For the text-containing cell, return its midpoint in [x, y] coordinate format. 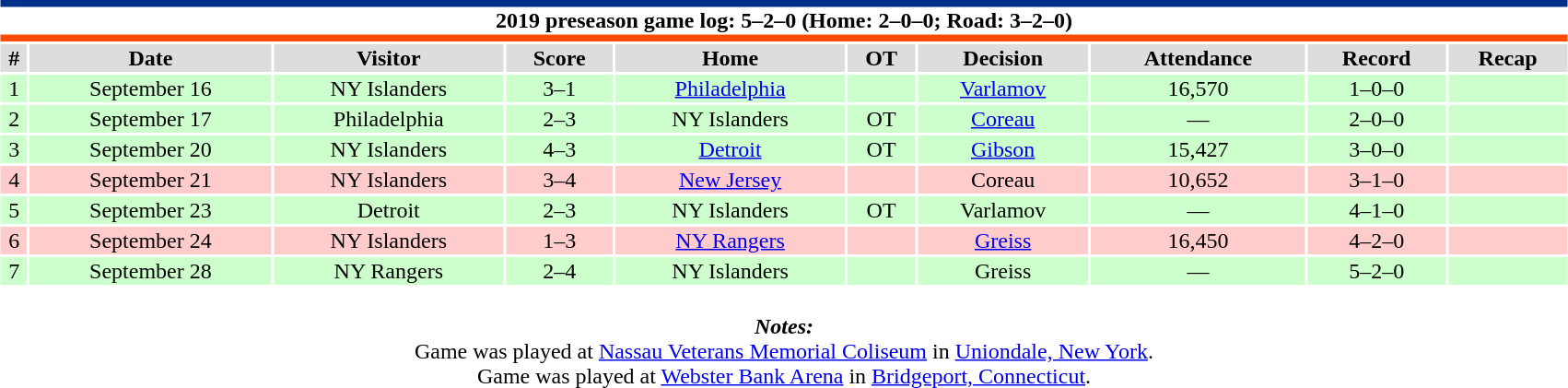
16,570 [1198, 88]
September 20 [151, 149]
Recap [1507, 58]
2019 preseason game log: 5–2–0 (Home: 2–0–0; Road: 3–2–0) [784, 20]
Record [1376, 58]
4–1–0 [1376, 210]
10,652 [1198, 180]
5–2–0 [1376, 271]
2–4 [558, 271]
2–0–0 [1376, 119]
4–2–0 [1376, 241]
September 23 [151, 210]
3–1 [558, 88]
1 [15, 88]
3 [15, 149]
September 28 [151, 271]
4–3 [558, 149]
16,450 [1198, 241]
September 17 [151, 119]
5 [15, 210]
September 24 [151, 241]
15,427 [1198, 149]
3–1–0 [1376, 180]
Score [558, 58]
Date [151, 58]
7 [15, 271]
3–4 [558, 180]
Attendance [1198, 58]
2 [15, 119]
Decision [1003, 58]
4 [15, 180]
September 16 [151, 88]
September 21 [151, 180]
Visitor [389, 58]
# [15, 58]
6 [15, 241]
1–0–0 [1376, 88]
Home [730, 58]
1–3 [558, 241]
Gibson [1003, 149]
New Jersey [730, 180]
3–0–0 [1376, 149]
